Scan for the cell matching the given text and deliver its (X, Y) coordinate at center. 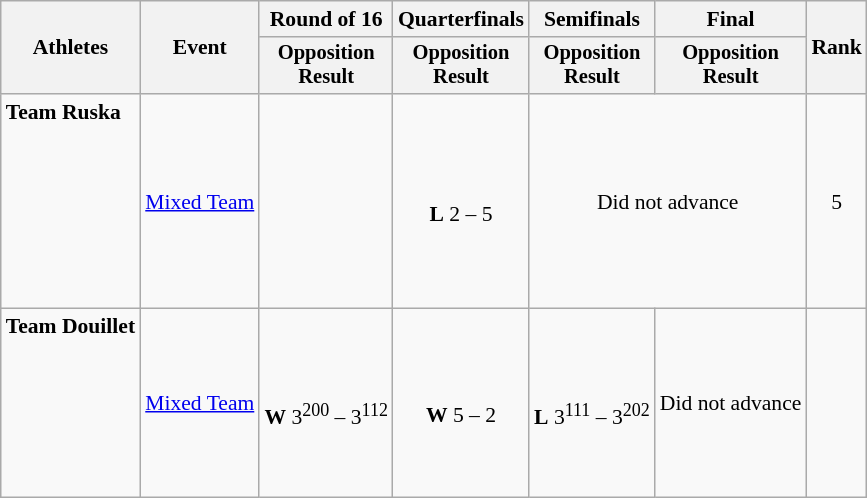
Event (200, 48)
Round of 16 (326, 19)
Final (731, 19)
Semifinals (592, 19)
Athletes (70, 48)
Team Ruska (70, 201)
L 3111 – 3202 (592, 404)
W 5 – 2 (461, 404)
Rank (836, 48)
Quarterfinals (461, 19)
Team Douillet (70, 404)
5 (836, 201)
L 2 – 5 (461, 201)
W 3200 – 3112 (326, 404)
